From the cell containing the given text, extract its center point as [x, y] coordinate. 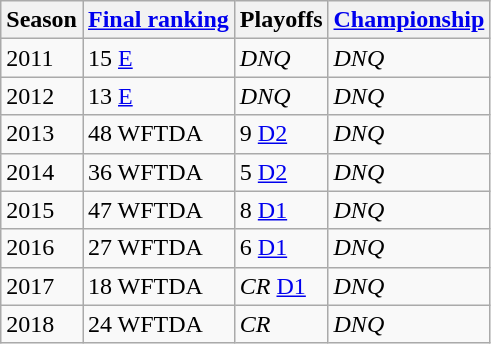
2014 [42, 172]
24 WFTDA [158, 324]
Playoffs [281, 20]
Championship [409, 20]
CR [281, 324]
5 D2 [281, 172]
2017 [42, 286]
13 E [158, 96]
6 D1 [281, 248]
2018 [42, 324]
36 WFTDA [158, 172]
9 D2 [281, 134]
2016 [42, 248]
2011 [42, 58]
48 WFTDA [158, 134]
2013 [42, 134]
15 E [158, 58]
8 D1 [281, 210]
CR D1 [281, 286]
47 WFTDA [158, 210]
Season [42, 20]
Final ranking [158, 20]
2012 [42, 96]
18 WFTDA [158, 286]
2015 [42, 210]
27 WFTDA [158, 248]
